Pinpoint the cell where the given text exists, returning its (X, Y) midpoint coordinate. 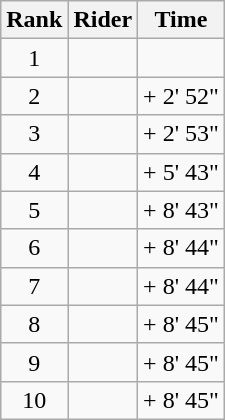
+ 2' 52" (182, 96)
+ 5' 43" (182, 172)
4 (34, 172)
10 (34, 400)
+ 8' 43" (182, 210)
1 (34, 58)
8 (34, 324)
Rank (34, 20)
Time (182, 20)
9 (34, 362)
6 (34, 248)
5 (34, 210)
3 (34, 134)
Rider (103, 20)
2 (34, 96)
+ 2' 53" (182, 134)
7 (34, 286)
